Scan for the cell matching the given text and deliver its [X, Y] coordinate at center. 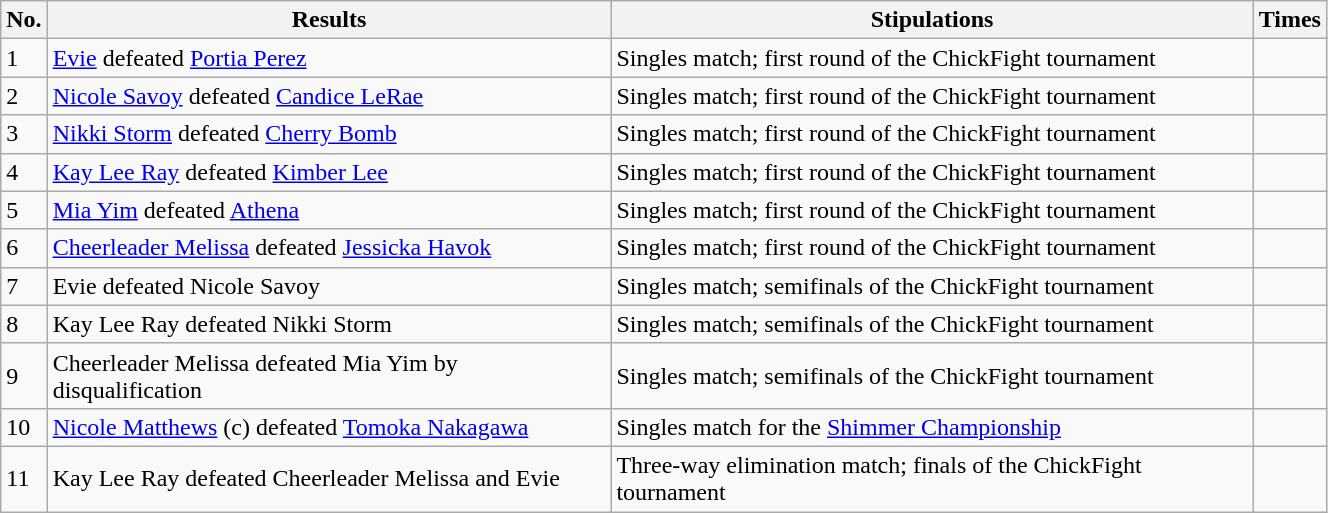
Singles match for the Shimmer Championship [932, 427]
Kay Lee Ray defeated Nikki Storm [329, 324]
11 [24, 478]
Nicole Matthews (c) defeated Tomoka Nakagawa [329, 427]
Evie defeated Nicole Savoy [329, 286]
Mia Yim defeated Athena [329, 210]
7 [24, 286]
Kay Lee Ray defeated Cheerleader Melissa and Evie [329, 478]
Cheerleader Melissa defeated Jessicka Havok [329, 248]
2 [24, 96]
Times [1290, 20]
Cheerleader Melissa defeated Mia Yim by disqualification [329, 376]
8 [24, 324]
Nikki Storm defeated Cherry Bomb [329, 134]
6 [24, 248]
Evie defeated Portia Perez [329, 58]
1 [24, 58]
4 [24, 172]
No. [24, 20]
5 [24, 210]
Three-way elimination match; finals of the ChickFight tournament [932, 478]
Results [329, 20]
Nicole Savoy defeated Candice LeRae [329, 96]
9 [24, 376]
10 [24, 427]
Stipulations [932, 20]
Kay Lee Ray defeated Kimber Lee [329, 172]
3 [24, 134]
